For the text-containing cell, return its midpoint in (x, y) coordinate format. 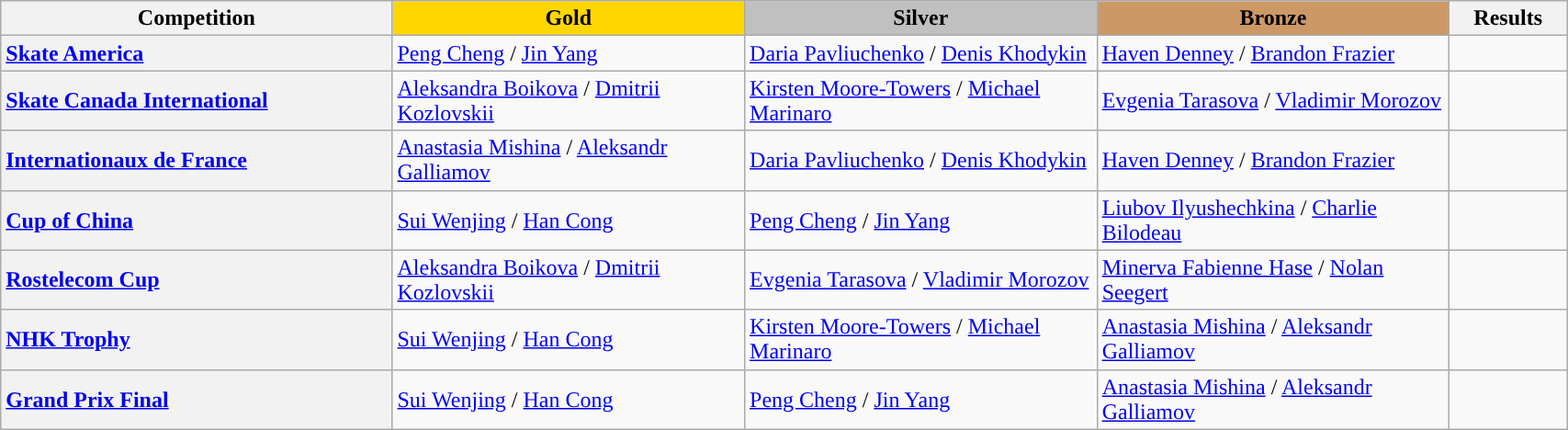
Internationaux de France (197, 160)
Rostelecom Cup (197, 279)
Results (1508, 18)
Skate America (197, 53)
Minerva Fabienne Hase / Nolan Seegert (1273, 279)
Silver (921, 18)
Bronze (1273, 18)
Cup of China (197, 221)
Competition (197, 18)
Skate Canada International (197, 101)
Gold (569, 18)
Liubov Ilyushechkina / Charlie Bilodeau (1273, 221)
Grand Prix Final (197, 399)
NHK Trophy (197, 340)
